From the cell containing the given text, extract its center point as [x, y] coordinate. 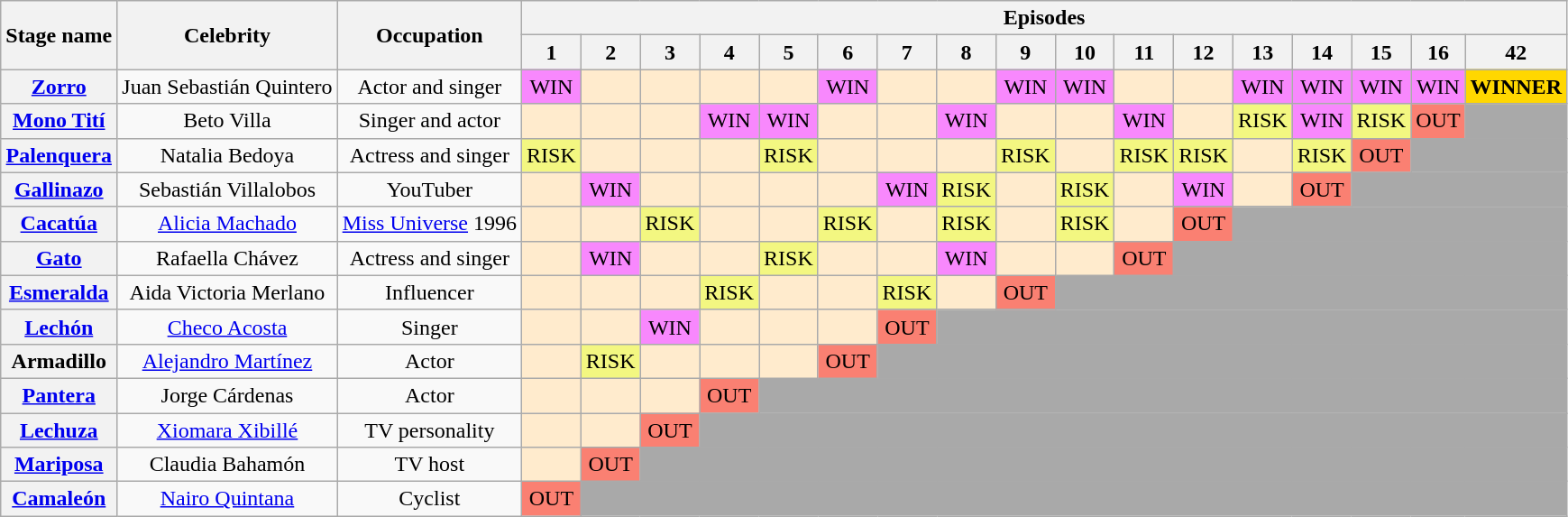
TV host [429, 465]
8 [967, 52]
YouTuber [429, 189]
Stage name [60, 35]
Zorro [60, 87]
Juan Sebastián Quintero [227, 87]
Sebastián Villalobos [227, 189]
Celebrity [227, 35]
16 [1438, 52]
Episodes [1044, 18]
10 [1085, 52]
Checo Acosta [227, 327]
Gato [60, 258]
Camaleón [60, 499]
Aida Victoria Merlano [227, 292]
Jorge Cárdenas [227, 395]
Cacatúa [60, 224]
Lechuza [60, 430]
Influencer [429, 292]
4 [729, 52]
Beto Villa [227, 121]
Alejandro Martínez [227, 361]
15 [1381, 52]
Singer [429, 327]
Nairo Quintana [227, 499]
Palenquera [60, 155]
Alicia Machado [227, 224]
Gallinazo [60, 189]
1 [552, 52]
42 [1516, 52]
13 [1262, 52]
Rafaella Chávez [227, 258]
WINNER [1516, 87]
Mariposa [60, 465]
12 [1204, 52]
9 [1025, 52]
Lechón [60, 327]
2 [610, 52]
7 [907, 52]
Pantera [60, 395]
11 [1144, 52]
6 [848, 52]
Cyclist [429, 499]
Mono Tití [60, 121]
TV personality [429, 430]
Miss Universe 1996 [429, 224]
Actor and singer [429, 87]
Esmeralda [60, 292]
Occupation [429, 35]
14 [1322, 52]
Armadillo [60, 361]
Xiomara Xibillé [227, 430]
3 [670, 52]
5 [789, 52]
Claudia Bahamón [227, 465]
Singer and actor [429, 121]
Natalia Bedoya [227, 155]
